Search for the cell housing the specified text and yield its (x, y) center coordinate. 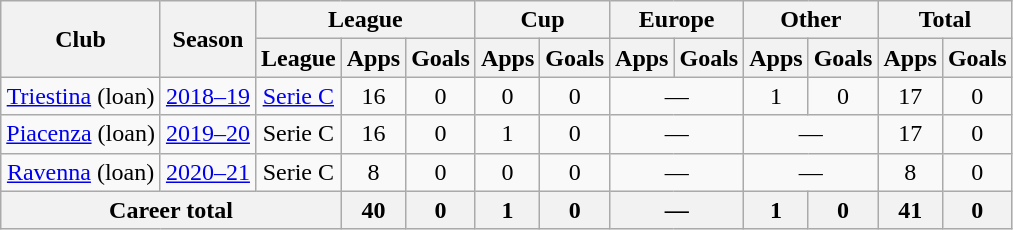
40 (373, 210)
41 (910, 210)
Total (945, 20)
Triestina (loan) (81, 96)
Season (208, 39)
Cup (542, 20)
Other (811, 20)
Europe (677, 20)
2020–21 (208, 172)
2019–20 (208, 134)
Piacenza (loan) (81, 134)
2018–19 (208, 96)
Career total (171, 210)
Ravenna (loan) (81, 172)
Club (81, 39)
